From the cell containing the given text, extract its center point as [X, Y] coordinate. 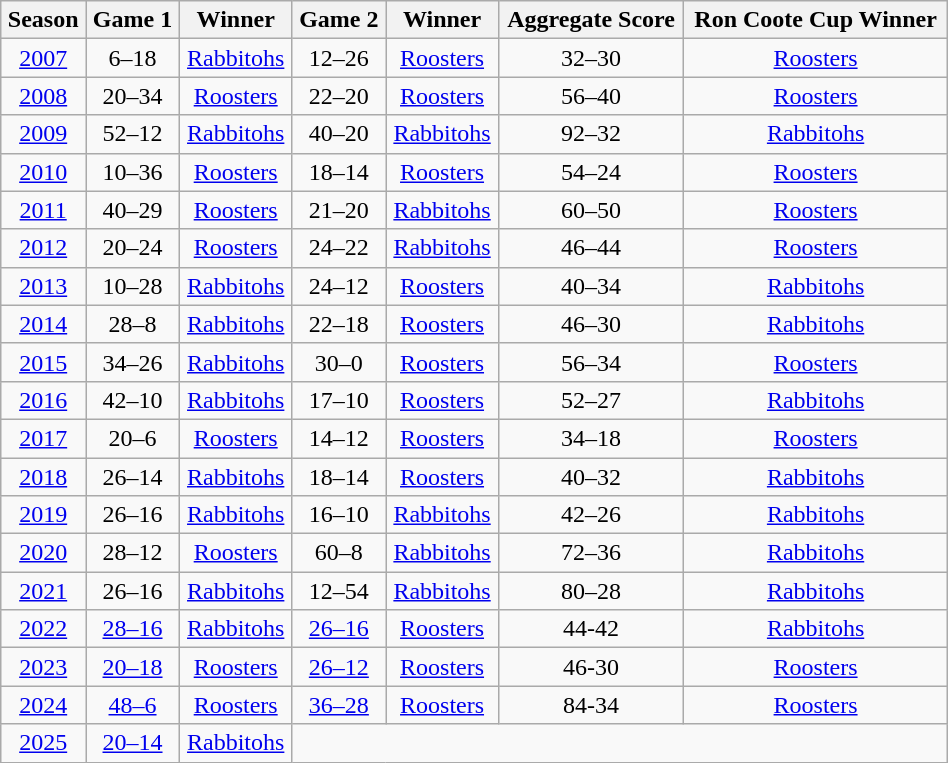
20–14 [133, 743]
46–44 [591, 248]
40–32 [591, 477]
60–8 [339, 553]
22–18 [339, 324]
Ron Coote Cup Winner [816, 20]
36–28 [339, 705]
28–8 [133, 324]
42–26 [591, 515]
10–28 [133, 286]
46–30 [591, 324]
20–6 [133, 438]
52–27 [591, 400]
2007 [44, 58]
2014 [44, 324]
20–34 [133, 96]
Game 1 [133, 20]
2008 [44, 96]
16–10 [339, 515]
2018 [44, 477]
26–14 [133, 477]
54–24 [591, 172]
22–20 [339, 96]
40–29 [133, 210]
80–28 [591, 591]
10–36 [133, 172]
30–0 [339, 362]
12–26 [339, 58]
42–10 [133, 400]
2009 [44, 134]
26–12 [339, 667]
46-30 [591, 667]
2020 [44, 553]
60–50 [591, 210]
52–12 [133, 134]
28–16 [133, 629]
40–20 [339, 134]
56–34 [591, 362]
44-42 [591, 629]
21–20 [339, 210]
34–26 [133, 362]
6–18 [133, 58]
17–10 [339, 400]
48–6 [133, 705]
56–40 [591, 96]
72–36 [591, 553]
2025 [44, 743]
24–22 [339, 248]
2012 [44, 248]
2010 [44, 172]
20–24 [133, 248]
2019 [44, 515]
32–30 [591, 58]
20–18 [133, 667]
2015 [44, 362]
24–12 [339, 286]
2024 [44, 705]
28–12 [133, 553]
2016 [44, 400]
34–18 [591, 438]
84-34 [591, 705]
2013 [44, 286]
92–32 [591, 134]
2022 [44, 629]
Game 2 [339, 20]
2021 [44, 591]
12–54 [339, 591]
40–34 [591, 286]
2017 [44, 438]
Season [44, 20]
2023 [44, 667]
14–12 [339, 438]
Aggregate Score [591, 20]
2011 [44, 210]
